Provide the (x, y) coordinate of the cell's center where the given text is located.  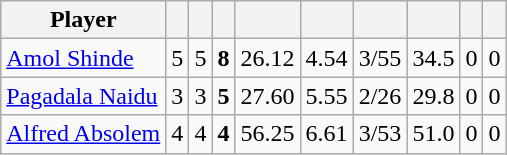
Alfred Absolem (84, 134)
2/26 (380, 96)
Player (84, 20)
34.5 (434, 58)
51.0 (434, 134)
26.12 (268, 58)
3/53 (380, 134)
6.61 (326, 134)
56.25 (268, 134)
5.55 (326, 96)
3/55 (380, 58)
Pagadala Naidu (84, 96)
27.60 (268, 96)
4.54 (326, 58)
Amol Shinde (84, 58)
29.8 (434, 96)
8 (224, 58)
